Output the (X, Y) coordinate of the center of the cell containing the given text.  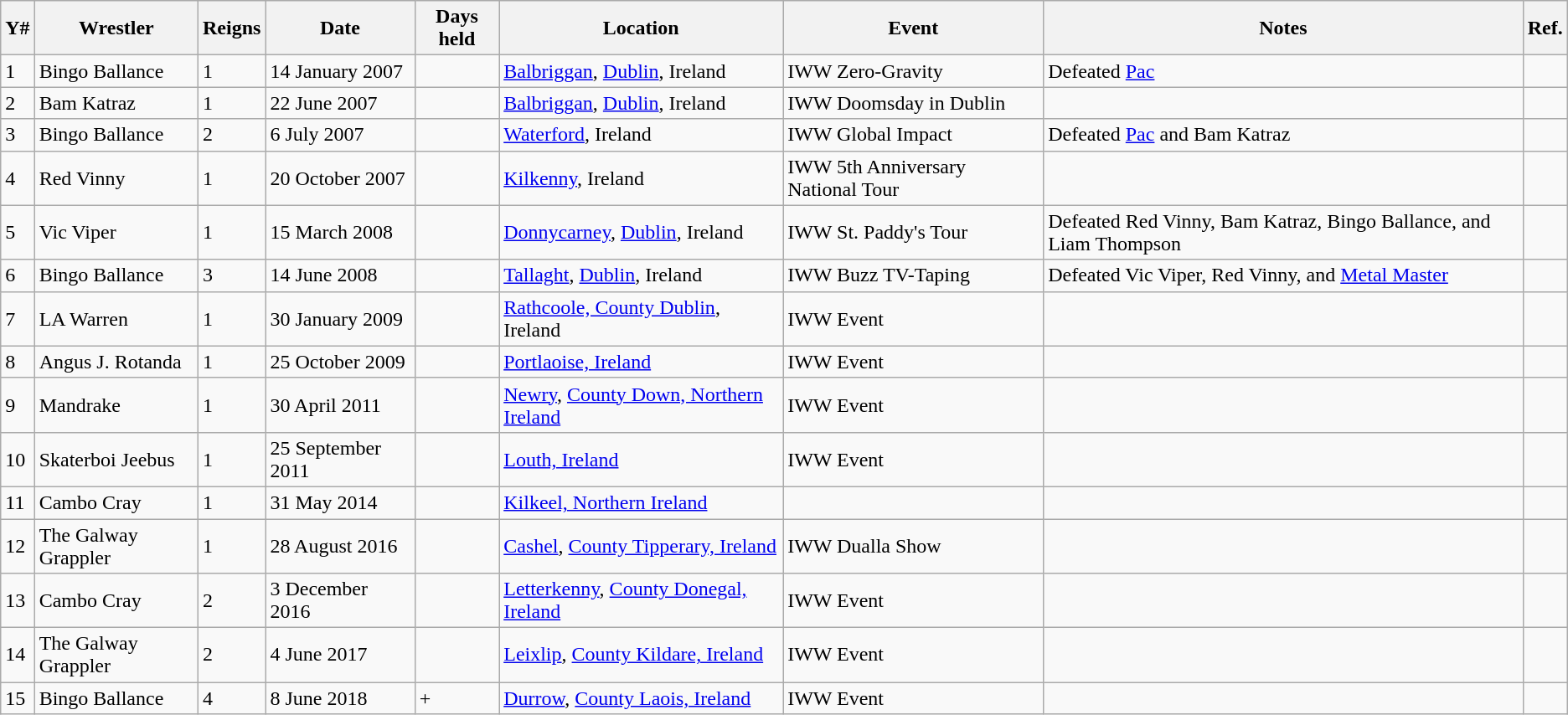
IWW St. Paddy's Tour (913, 233)
Defeated Pac and Bam Katraz (1283, 135)
22 June 2007 (340, 103)
Defeated Red Vinny, Bam Katraz, Bingo Ballance, and Liam Thompson (1283, 233)
Days held (457, 28)
Letterkenny, County Donegal, Ireland (642, 601)
11 (18, 502)
9 (18, 405)
Newry, County Down, Northern Ireland (642, 405)
LA Warren (116, 318)
Rathcoole, County Dublin, Ireland (642, 318)
Location (642, 28)
31 May 2014 (340, 502)
Cashel, County Tipperary, Ireland (642, 546)
IWW Buzz TV-Taping (913, 275)
Notes (1283, 28)
Donnycarney, Dublin, Ireland (642, 233)
6 (18, 275)
Waterford, Ireland (642, 135)
25 September 2011 (340, 459)
Vic Viper (116, 233)
Mandrake (116, 405)
Ref. (1545, 28)
20 October 2007 (340, 177)
Red Vinny (116, 177)
6 July 2007 (340, 135)
IWW Zero-Gravity (913, 71)
IWW Global Impact (913, 135)
3 December 2016 (340, 601)
Portlaoise, Ireland (642, 362)
Event (913, 28)
IWW Dualla Show (913, 546)
+ (457, 698)
Leixlip, County Kildare, Ireland (642, 655)
15 March 2008 (340, 233)
Date (340, 28)
Kilkenny, Ireland (642, 177)
13 (18, 601)
Angus J. Rotanda (116, 362)
28 August 2016 (340, 546)
Defeated Pac (1283, 71)
15 (18, 698)
14 January 2007 (340, 71)
8 June 2018 (340, 698)
10 (18, 459)
Kilkeel, Northern Ireland (642, 502)
14 June 2008 (340, 275)
5 (18, 233)
Skaterboi Jeebus (116, 459)
IWW 5th Anniversary National Tour (913, 177)
7 (18, 318)
25 October 2009 (340, 362)
30 April 2011 (340, 405)
30 January 2009 (340, 318)
Bam Katraz (116, 103)
IWW Doomsday in Dublin (913, 103)
Defeated Vic Viper, Red Vinny, and Metal Master (1283, 275)
Reigns (231, 28)
Louth, Ireland (642, 459)
Y# (18, 28)
12 (18, 546)
Tallaght, Dublin, Ireland (642, 275)
8 (18, 362)
Durrow, County Laois, Ireland (642, 698)
14 (18, 655)
Wrestler (116, 28)
4 June 2017 (340, 655)
